Output the (x, y) coordinate of the center of the cell containing the given text.  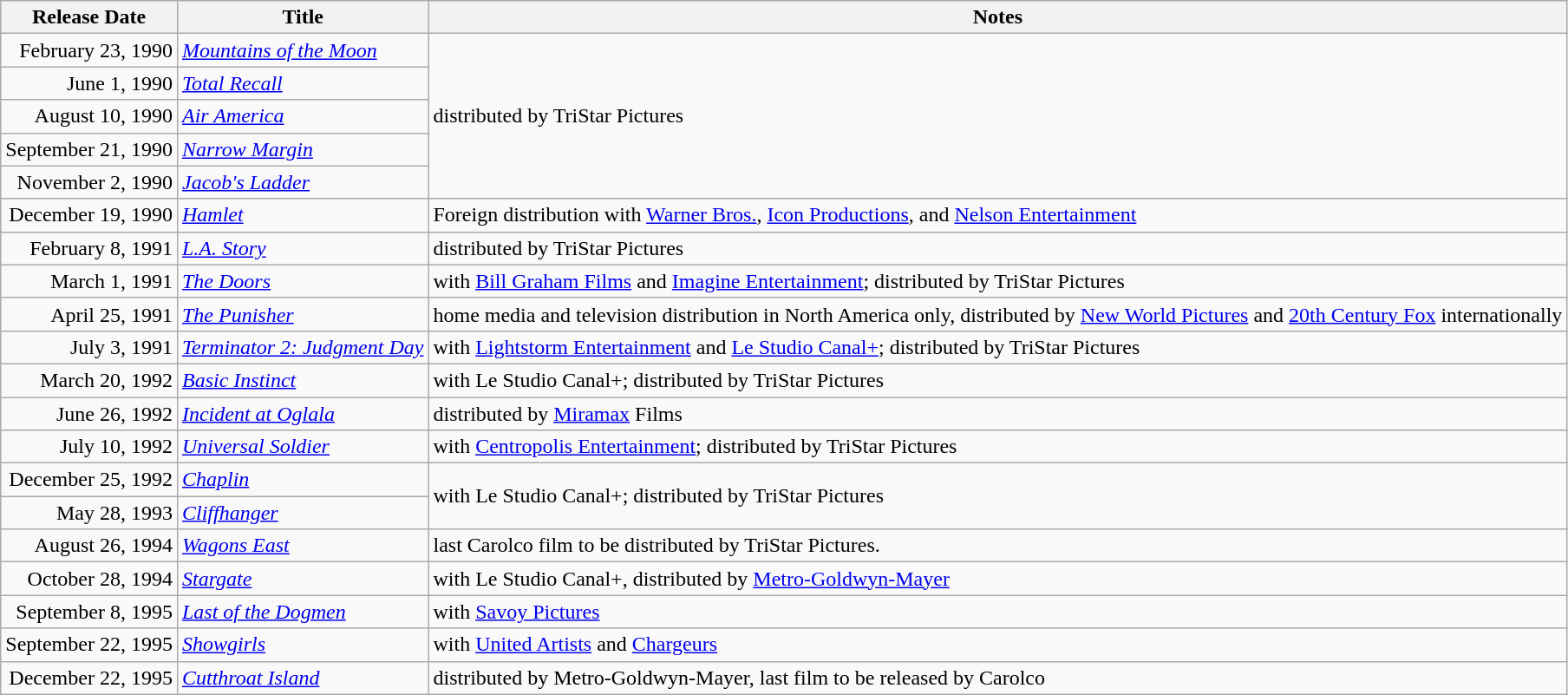
December 22, 1995 (89, 678)
Basic Instinct (303, 380)
Notes (997, 17)
Foreign distribution with Warner Bros., Icon Productions, and Nelson Entertainment (997, 215)
September 8, 1995 (89, 612)
Incident at Oglala (303, 414)
March 20, 1992 (89, 380)
July 3, 1991 (89, 347)
with Centropolis Entertainment; distributed by TriStar Pictures (997, 447)
Chaplin (303, 480)
Cliffhanger (303, 513)
October 28, 1994 (89, 579)
with United Artists and Chargeurs (997, 645)
distributed by Metro-Goldwyn-Mayer, last film to be released by Carolco (997, 678)
The Punisher (303, 314)
Hamlet (303, 215)
Jacob's Ladder (303, 182)
home media and television distribution in North America only, distributed by New World Pictures and 20th Century Fox internationally (997, 314)
Cutthroat Island (303, 678)
Total Recall (303, 83)
March 1, 1991 (89, 281)
August 26, 1994 (89, 546)
December 25, 1992 (89, 480)
Stargate (303, 579)
Universal Soldier (303, 447)
May 28, 1993 (89, 513)
with Le Studio Canal+, distributed by Metro-Goldwyn-Mayer (997, 579)
November 2, 1990 (89, 182)
last Carolco film to be distributed by TriStar Pictures. (997, 546)
with Savoy Pictures (997, 612)
Mountains of the Moon (303, 50)
September 21, 1990 (89, 149)
August 10, 1990 (89, 116)
Air America (303, 116)
February 23, 1990 (89, 50)
July 10, 1992 (89, 447)
L.A. Story (303, 248)
Last of the Dogmen (303, 612)
Release Date (89, 17)
September 22, 1995 (89, 645)
Title (303, 17)
April 25, 1991 (89, 314)
with Lightstorm Entertainment and Le Studio Canal+; distributed by TriStar Pictures (997, 347)
June 26, 1992 (89, 414)
Terminator 2: Judgment Day (303, 347)
Showgirls (303, 645)
December 19, 1990 (89, 215)
distributed by Miramax Films (997, 414)
The Doors (303, 281)
February 8, 1991 (89, 248)
Narrow Margin (303, 149)
Wagons East (303, 546)
with Bill Graham Films and Imagine Entertainment; distributed by TriStar Pictures (997, 281)
June 1, 1990 (89, 83)
